Capture the cell that displays the provided text and extract its [X, Y] central coordinate. 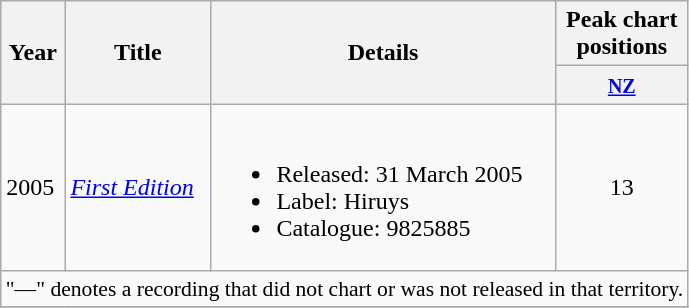
"—" denotes a recording that did not chart or was not released in that territory. [345, 289]
NZ [622, 85]
2005 [33, 188]
Peak chartpositions [622, 34]
Released: 31 March 2005Label: HiruysCatalogue: 9825885 [383, 188]
Year [33, 52]
Title [138, 52]
Details [383, 52]
First Edition [138, 188]
13 [622, 188]
